Detect which cell encompasses the target text, then output its [X, Y] center coordinate. 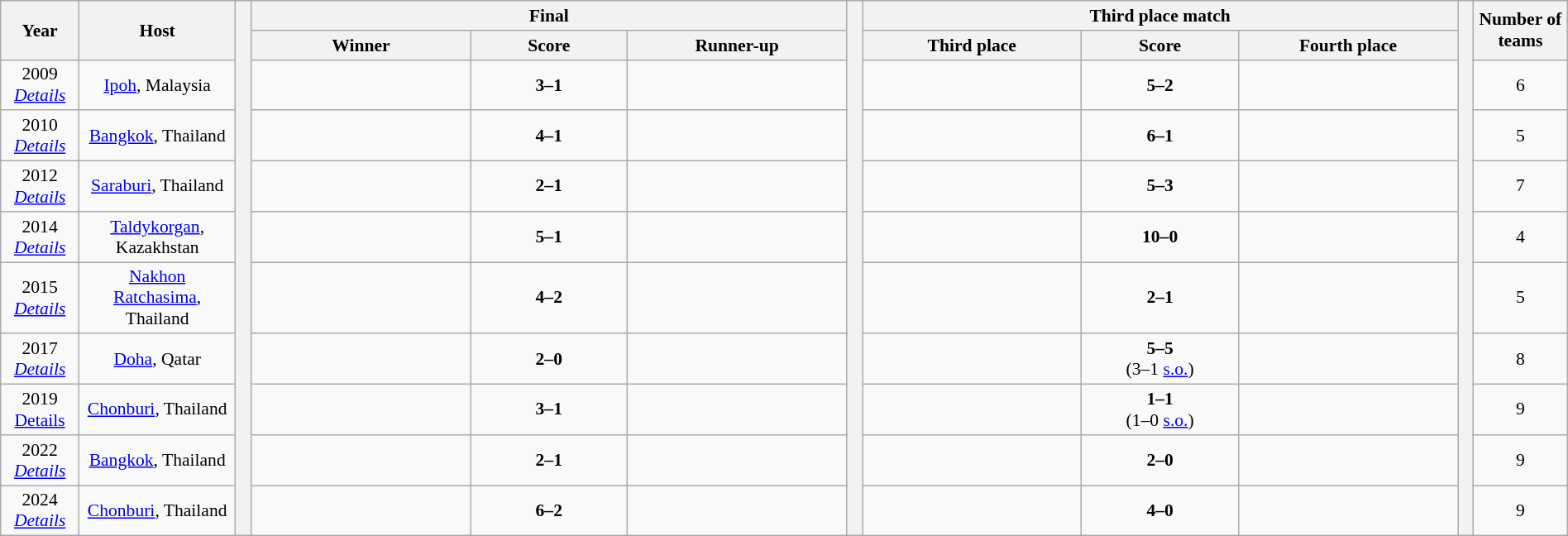
Host [157, 30]
2014Details [40, 237]
4–1 [549, 136]
6 [1520, 84]
5–5(3–1 s.o.) [1159, 359]
5–1 [549, 237]
Runner-up [738, 45]
Winner [361, 45]
Final [549, 16]
Ipoh, Malaysia [157, 84]
Number of teams [1520, 30]
Fourth place [1348, 45]
5–3 [1159, 187]
2012Details [40, 187]
7 [1520, 187]
Third place [973, 45]
2009Details [40, 84]
8 [1520, 359]
6–1 [1159, 136]
2017Details [40, 359]
Third place match [1160, 16]
6–2 [549, 511]
1–1(1–0 s.o.) [1159, 410]
Year [40, 30]
4 [1520, 237]
Doha, Qatar [157, 359]
2024Details [40, 511]
2019Details [40, 410]
2022Details [40, 460]
Taldykorgan, Kazakhstan [157, 237]
4–0 [1159, 511]
Saraburi, Thailand [157, 187]
4–2 [549, 298]
Nakhon Ratchasima, Thailand [157, 298]
10–0 [1159, 237]
2010Details [40, 136]
2015Details [40, 298]
5–2 [1159, 84]
